Provide the (x, y) coordinate of the cell's center where the given text is located.  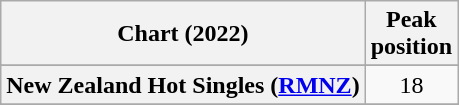
18 (411, 85)
New Zealand Hot Singles (RMNZ) (183, 85)
Peakposition (411, 34)
Chart (2022) (183, 34)
